Return the (x, y) coordinate for the center point of the cell that contains the specified text.  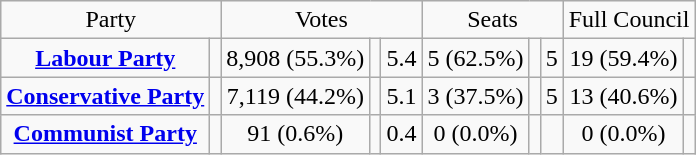
5 (62.5%) (476, 58)
8,908 (55.3%) (296, 58)
7,119 (44.2%) (296, 96)
13 (40.6%) (624, 96)
Seats (492, 20)
Full Council (629, 20)
5.1 (402, 96)
5.4 (402, 58)
91 (0.6%) (296, 134)
0.4 (402, 134)
Labour Party (106, 58)
Party (111, 20)
3 (37.5%) (476, 96)
Votes (322, 20)
Communist Party (106, 134)
19 (59.4%) (624, 58)
Conservative Party (106, 96)
